Search for the cell housing the specified text and yield its [x, y] center coordinate. 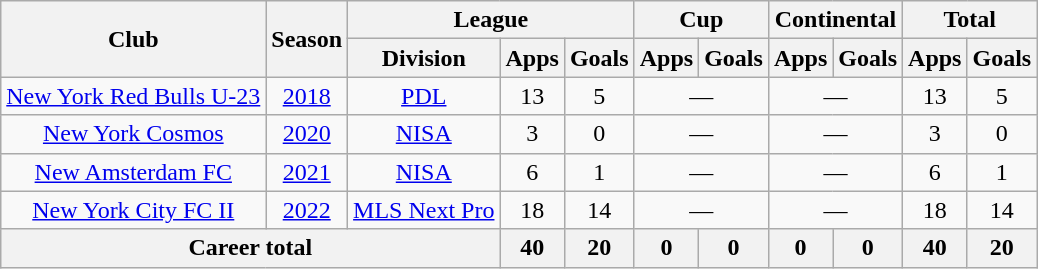
New York City FC II [134, 210]
New York Cosmos [134, 134]
Total [970, 20]
Career total [250, 248]
2022 [307, 210]
MLS Next Pro [424, 210]
New York Red Bulls U-23 [134, 96]
Season [307, 39]
League [492, 20]
PDL [424, 96]
Continental [835, 20]
2018 [307, 96]
Cup [701, 20]
2021 [307, 172]
New Amsterdam FC [134, 172]
Club [134, 39]
Division [424, 58]
2020 [307, 134]
